Locate the cell with the specified text and output its (X, Y) center coordinate. 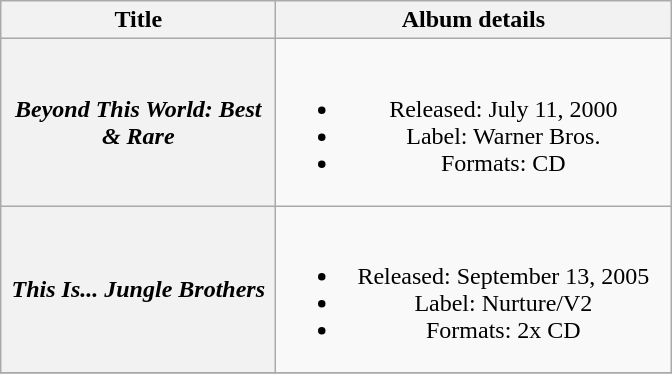
Released: September 13, 2005Label: Nurture/V2Formats: 2x CD (474, 290)
Album details (474, 20)
Beyond This World: Best & Rare (138, 122)
Title (138, 20)
This Is... Jungle Brothers (138, 290)
Released: July 11, 2000Label: Warner Bros.Formats: CD (474, 122)
